Scan for the cell matching the given text and deliver its [x, y] coordinate at center. 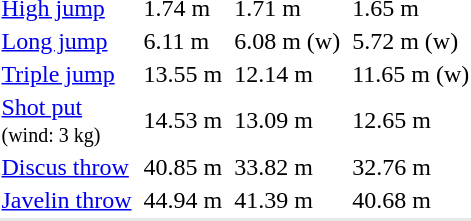
Javelin throw [66, 200]
41.39 m [288, 200]
Triple jump [66, 74]
33.82 m [288, 167]
Shot put(wind: 3 kg) [66, 120]
13.55 m [183, 74]
14.53 m [183, 120]
11.65 m (w) [411, 74]
32.76 m [411, 167]
13.09 m [288, 120]
5.72 m (w) [411, 41]
6.11 m [183, 41]
12.65 m [411, 120]
6.08 m (w) [288, 41]
40.85 m [183, 167]
Discus throw [66, 167]
40.68 m [411, 200]
Long jump [66, 41]
44.94 m [183, 200]
12.14 m [288, 74]
